Locate the cell with the specified text and output its [x, y] center coordinate. 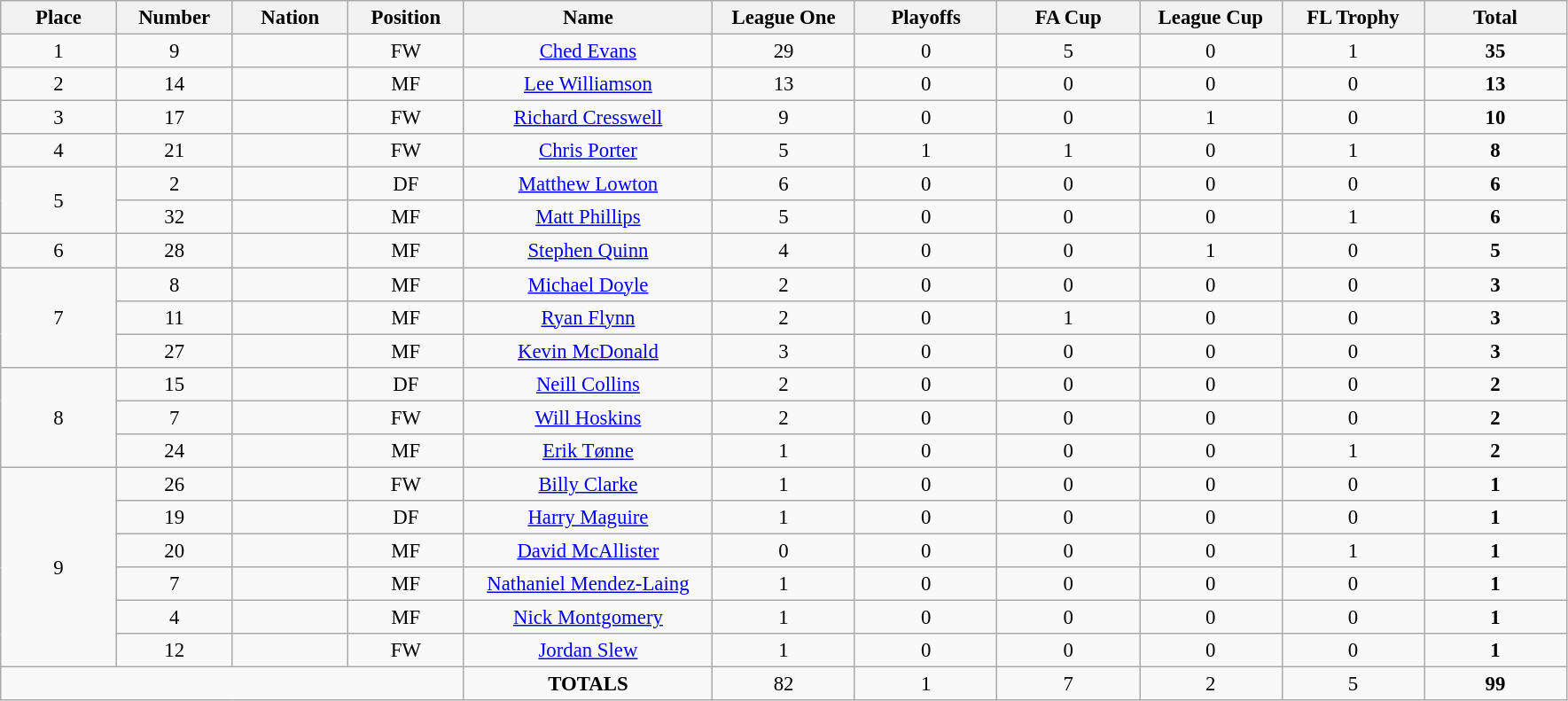
Chris Porter [589, 151]
Stephen Quinn [589, 251]
99 [1496, 684]
29 [784, 51]
FA Cup [1069, 18]
Lee Williamson [589, 84]
Nathaniel Mendez-Laing [589, 584]
12 [174, 650]
Michael Doyle [589, 284]
Erik Tønne [589, 451]
21 [174, 151]
10 [1496, 118]
Harry Maguire [589, 518]
20 [174, 550]
FL Trophy [1353, 18]
Neill Collins [589, 384]
26 [174, 484]
Nick Montgomery [589, 618]
35 [1496, 51]
David McAllister [589, 550]
24 [174, 451]
19 [174, 518]
Place [59, 18]
Number [174, 18]
Name [589, 18]
Will Hoskins [589, 417]
Kevin McDonald [589, 351]
Matt Phillips [589, 217]
Billy Clarke [589, 484]
82 [784, 684]
17 [174, 118]
Ched Evans [589, 51]
14 [174, 84]
TOTALS [589, 684]
27 [174, 351]
Nation [291, 18]
15 [174, 384]
League One [784, 18]
11 [174, 317]
32 [174, 217]
Ryan Flynn [589, 317]
Playoffs [925, 18]
Matthew Lowton [589, 184]
League Cup [1211, 18]
Total [1496, 18]
Jordan Slew [589, 650]
28 [174, 251]
Richard Cresswell [589, 118]
Position [406, 18]
